Pinpoint the cell where the given text exists, returning its (x, y) midpoint coordinate. 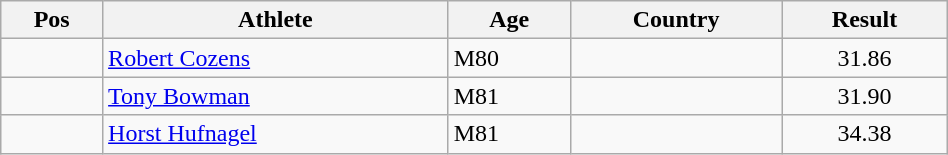
Age (509, 20)
Horst Hufnagel (276, 134)
Country (676, 20)
M80 (509, 58)
Tony Bowman (276, 96)
Result (864, 20)
Athlete (276, 20)
31.90 (864, 96)
Robert Cozens (276, 58)
Pos (52, 20)
31.86 (864, 58)
34.38 (864, 134)
